Output the [X, Y] coordinate of the center of the cell containing the given text.  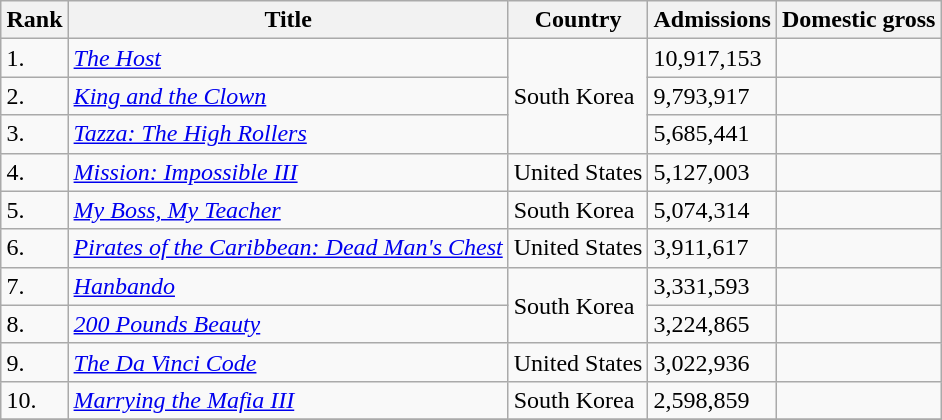
Marrying the Mafia III [288, 400]
Admissions [712, 20]
3,224,865 [712, 324]
Tazza: The High Rollers [288, 134]
7. [34, 286]
Title [288, 20]
2,598,859 [712, 400]
5,685,441 [712, 134]
3,911,617 [712, 248]
Hanbando [288, 286]
9. [34, 362]
2. [34, 96]
9,793,917 [712, 96]
3,331,593 [712, 286]
The Host [288, 58]
Domestic gross [858, 20]
5,127,003 [712, 172]
10,917,153 [712, 58]
3. [34, 134]
4. [34, 172]
5. [34, 210]
Pirates of the Caribbean: Dead Man's Chest [288, 248]
Mission: Impossible III [288, 172]
The Da Vinci Code [288, 362]
6. [34, 248]
My Boss, My Teacher [288, 210]
3,022,936 [712, 362]
King and the Clown [288, 96]
1. [34, 58]
5,074,314 [712, 210]
8. [34, 324]
10. [34, 400]
200 Pounds Beauty [288, 324]
Rank [34, 20]
Country [578, 20]
